Scan for the cell matching the given text and deliver its (x, y) coordinate at center. 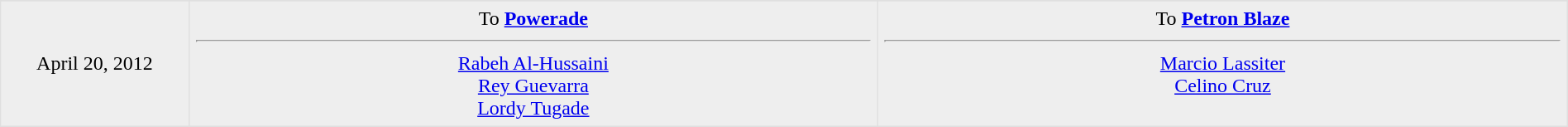
To Petron BlazeMarcio LassiterCelino Cruz (1223, 64)
To PoweradeRabeh Al-HussainiRey GuevarraLordy Tugade (533, 64)
April 20, 2012 (94, 64)
